Determine the [X, Y] coordinate at the center of the cell enclosing the given text.  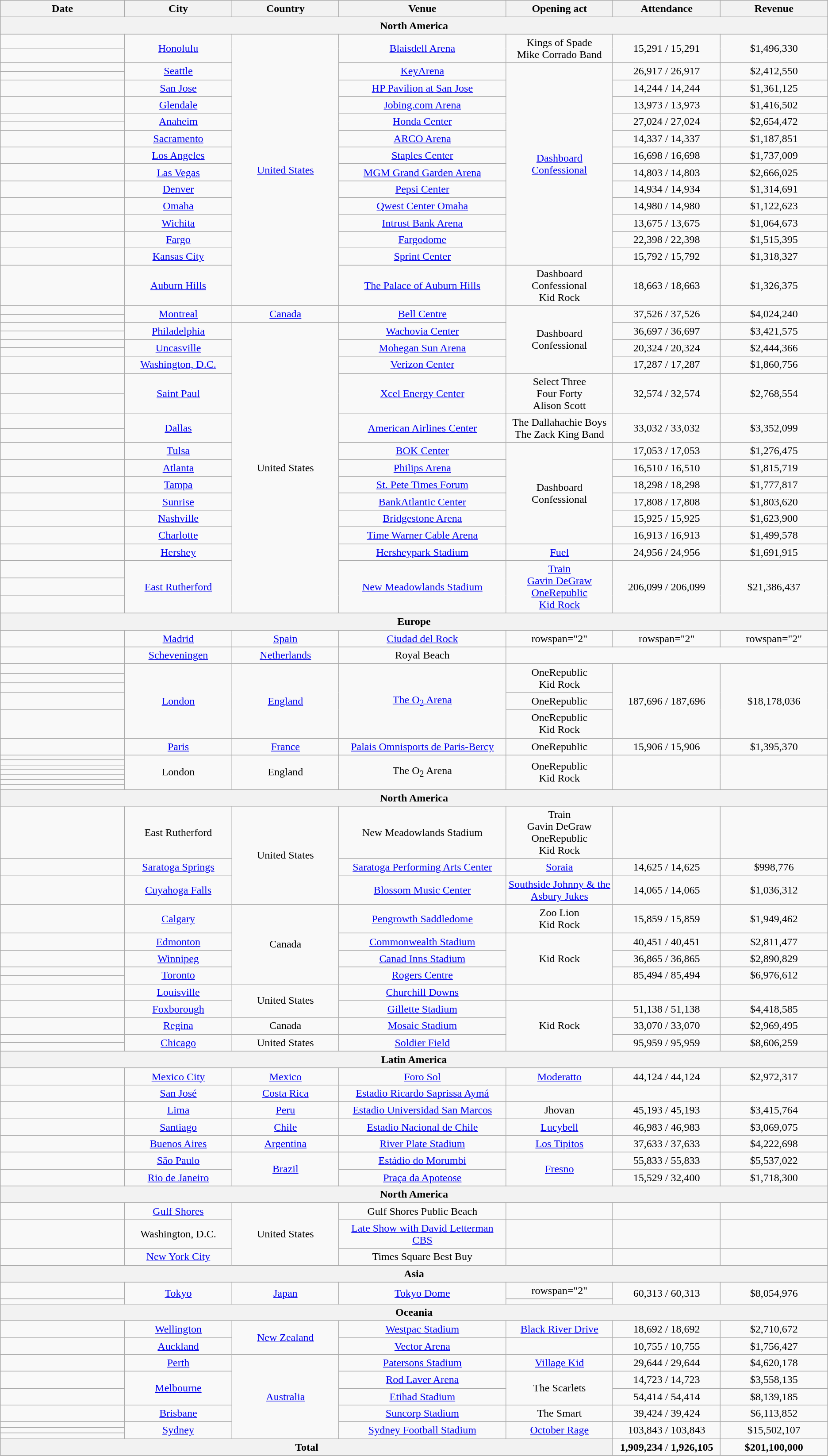
$4,620,178 [774, 1363]
Westpac Stadium [422, 1329]
Pengrowth Saddledome [422, 919]
Estadio Universidad San Marcos [422, 1110]
60,313 / 60,313 [667, 1293]
Atlanta [178, 468]
$6,976,612 [774, 975]
Attendance [667, 9]
River Plate Stadium [422, 1144]
Jobing.com Arena [422, 105]
The Palace of Auburn Hills [422, 285]
$3,069,075 [774, 1127]
33,070 / 33,070 [667, 1026]
17,287 / 17,287 [667, 365]
29,644 / 29,644 [667, 1363]
Times Square Best Buy [422, 1257]
$2,412,550 [774, 71]
Soldier Field [422, 1043]
103,843 / 103,843 [667, 1430]
Winnipeg [178, 959]
Spain [286, 639]
$1,860,756 [774, 365]
Country [286, 9]
Gulf Shores Public Beach [422, 1211]
The Smart [560, 1414]
October Rage [560, 1430]
$3,421,575 [774, 331]
Chile [286, 1127]
Blossom Music Center [422, 890]
Praça da Apoteose [422, 1178]
Fuel [560, 552]
Madrid [178, 639]
Saratoga Springs [178, 867]
Argentina [286, 1144]
$1,691,915 [774, 552]
17,053 / 17,053 [667, 451]
Honolulu [178, 49]
$2,654,472 [774, 122]
14,244 / 14,244 [667, 88]
Verizon Center [422, 365]
45,193 / 45,193 [667, 1110]
Staples Center [422, 155]
46,983 / 46,983 [667, 1127]
22,398 / 22,398 [667, 240]
Soraia [560, 867]
16,913 / 16,913 [667, 535]
$1,314,691 [774, 189]
$1,756,427 [774, 1346]
Wachovia Center [422, 331]
Charlotte [178, 535]
$1,036,312 [774, 890]
$998,776 [774, 867]
15,291 / 15,291 [667, 49]
$4,418,585 [774, 1009]
Revenue [774, 9]
Saint Paul [178, 393]
Foro Sol [422, 1076]
$1,276,475 [774, 451]
Blaisdell Arena [422, 49]
Time Warner Cable Arena [422, 535]
18,298 / 18,298 [667, 485]
51,138 / 51,138 [667, 1009]
Fargodome [422, 240]
Sydney Football Stadium [422, 1430]
$1,395,370 [774, 747]
Tokyo Dome [422, 1293]
Wichita [178, 223]
Glendale [178, 105]
18,663 / 18,663 [667, 285]
Tampa [178, 485]
$1,737,009 [774, 155]
$1,815,719 [774, 468]
Bridgestone Arena [422, 518]
Paris [178, 747]
$1,326,375 [774, 285]
Peru [286, 1110]
City [178, 9]
Rod Laver Arena [422, 1379]
85,494 / 85,494 [667, 975]
$1,777,817 [774, 485]
Vector Arena [422, 1346]
$1,318,327 [774, 257]
$3,352,099 [774, 428]
New York City [178, 1257]
Japan [286, 1293]
Select ThreeFour FortyAlison Scott [560, 393]
Ciudad del Rock [422, 639]
Rogers Centre [422, 975]
Gulf Shores [178, 1211]
Honda Center [422, 122]
Oceania [414, 1312]
The Scarlets [560, 1388]
13,675 / 13,675 [667, 223]
Qwest Center Omaha [422, 206]
Uncasville [178, 348]
$2,710,672 [774, 1329]
$3,558,135 [774, 1379]
206,099 / 206,099 [667, 587]
14,980 / 14,980 [667, 206]
$1,187,851 [774, 139]
$2,666,025 [774, 172]
Black River Drive [560, 1329]
$2,444,366 [774, 348]
$2,811,477 [774, 942]
16,510 / 16,510 [667, 468]
São Paulo [178, 1161]
Edmonton [178, 942]
37,633 / 37,633 [667, 1144]
36,697 / 36,697 [667, 331]
Zoo LionKid Rock [560, 919]
St. Pete Times Forum [422, 485]
Tokyo [178, 1293]
Estadio Nacional de Chile [422, 1127]
Churchill Downs [422, 992]
Regina [178, 1026]
Cuyahoga Falls [178, 890]
24,956 / 24,956 [667, 552]
New Zealand [286, 1337]
1,909,234 / 1,926,105 [667, 1447]
Gillette Stadium [422, 1009]
Dashboard ConfessionalKid Rock [560, 285]
ARCO Arena [422, 139]
15,792 / 15,792 [667, 257]
Moderatto [560, 1076]
187,696 / 187,696 [667, 701]
13,973 / 13,973 [667, 105]
Sprint Center [422, 257]
Melbourne [178, 1388]
$1,803,620 [774, 501]
Latin America [414, 1059]
Auckland [178, 1346]
Tulsa [178, 451]
Montreal [178, 314]
Xcel Energy Center [422, 393]
Fargo [178, 240]
40,451 / 40,451 [667, 942]
Palais Omnisports de Paris-Bercy [422, 747]
37,526 / 37,526 [667, 314]
Scheveningen [178, 655]
18,692 / 18,692 [667, 1329]
Suncorp Stadium [422, 1414]
Sunrise [178, 501]
Venue [422, 9]
15,859 / 15,859 [667, 919]
American Airlines Center [422, 428]
Southside Johnny & the Asbury Jukes [560, 890]
32,574 / 32,574 [667, 393]
BankAtlantic Center [422, 501]
Philadelphia [178, 331]
Mohegan Sun Arena [422, 348]
The Dallahachie BoysThe Zack King Band [560, 428]
Santiago [178, 1127]
Total [307, 1447]
Foxborough [178, 1009]
$2,768,554 [774, 393]
Europe [414, 622]
Brisbane [178, 1414]
Chicago [178, 1043]
Sacramento [178, 139]
$1,496,330 [774, 49]
Commonwealth Stadium [422, 942]
Royal Beach [422, 655]
Jhovan [560, 1110]
Hersheypark Stadium [422, 552]
Asia [414, 1274]
26,917 / 26,917 [667, 71]
$201,100,000 [774, 1447]
$15,502,107 [774, 1430]
HP Pavilion at San Jose [422, 88]
14,337 / 14,337 [667, 139]
$6,113,852 [774, 1414]
$4,024,240 [774, 314]
$21,386,437 [774, 587]
Canad Inns Stadium [422, 959]
Patersons Stadium [422, 1363]
95,959 / 95,959 [667, 1043]
Kings of SpadeMike Corrado Band [560, 49]
Estadio Ricardo Saprissa Aymá [422, 1093]
14,065 / 14,065 [667, 890]
33,032 / 33,032 [667, 428]
Rio de Janeiro [178, 1178]
Village Kid [560, 1363]
Netherlands [286, 655]
27,024 / 27,024 [667, 122]
$1,064,673 [774, 223]
Fresno [560, 1169]
Opening act [560, 9]
Bell Centre [422, 314]
39,424 / 39,424 [667, 1414]
$5,537,022 [774, 1161]
Seattle [178, 71]
20,324 / 20,324 [667, 348]
Brazil [286, 1169]
Calgary [178, 919]
14,803 / 14,803 [667, 172]
$2,969,495 [774, 1026]
14,934 / 14,934 [667, 189]
Las Vegas [178, 172]
36,865 / 36,865 [667, 959]
10,755 / 10,755 [667, 1346]
KeyArena [422, 71]
15,925 / 15,925 [667, 518]
$3,415,764 [774, 1110]
France [286, 747]
Los Tipitos [560, 1144]
$1,623,900 [774, 518]
$1,361,125 [774, 88]
San José [178, 1093]
17,808 / 17,808 [667, 501]
Toronto [178, 975]
Pepsi Center [422, 189]
Date [63, 9]
Late Show with David Letterman CBS [422, 1234]
Lucybell [560, 1127]
Lima [178, 1110]
Auburn Hills [178, 285]
Philips Arena [422, 468]
$4,222,698 [774, 1144]
44,124 / 44,124 [667, 1076]
$2,890,829 [774, 959]
Estádio do Morumbi [422, 1161]
15,906 / 15,906 [667, 747]
Dallas [178, 428]
Australia [286, 1396]
$1,515,395 [774, 240]
Costa Rica [286, 1093]
$1,949,462 [774, 919]
$2,972,317 [774, 1076]
Wellington [178, 1329]
Mexico [286, 1076]
Louisville [178, 992]
$1,416,502 [774, 105]
Omaha [178, 206]
Mosaic Stadium [422, 1026]
Saratoga Performing Arts Center [422, 867]
55,833 / 55,833 [667, 1161]
Nashville [178, 518]
$18,178,036 [774, 701]
Sydney [178, 1430]
Etihad Stadium [422, 1396]
$1,718,300 [774, 1178]
54,414 / 54,414 [667, 1396]
$8,139,185 [774, 1396]
Denver [178, 189]
BOK Center [422, 451]
Intrust Bank Arena [422, 223]
Mexico City [178, 1076]
Anaheim [178, 122]
$1,122,623 [774, 206]
Kansas City [178, 257]
15,529 / 32,400 [667, 1178]
14,625 / 14,625 [667, 867]
San Jose [178, 88]
Hershey [178, 552]
16,698 / 16,698 [667, 155]
Buenos Aires [178, 1144]
Perth [178, 1363]
$8,606,259 [774, 1043]
$8,054,976 [774, 1293]
Los Angeles [178, 155]
$1,499,578 [774, 535]
14,723 / 14,723 [667, 1379]
MGM Grand Garden Arena [422, 172]
